Identify which cell holds the provided text, then report its [x, y] central coordinate. 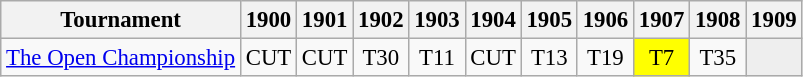
The Open Championship [121, 58]
1900 [268, 20]
T35 [718, 58]
1905 [549, 20]
1902 [381, 20]
T19 [605, 58]
1907 [661, 20]
Tournament [121, 20]
1906 [605, 20]
1908 [718, 20]
T11 [437, 58]
T30 [381, 58]
1904 [493, 20]
T13 [549, 58]
1909 [774, 20]
1901 [325, 20]
T7 [661, 58]
1903 [437, 20]
